Capture the cell that displays the provided text and extract its [x, y] central coordinate. 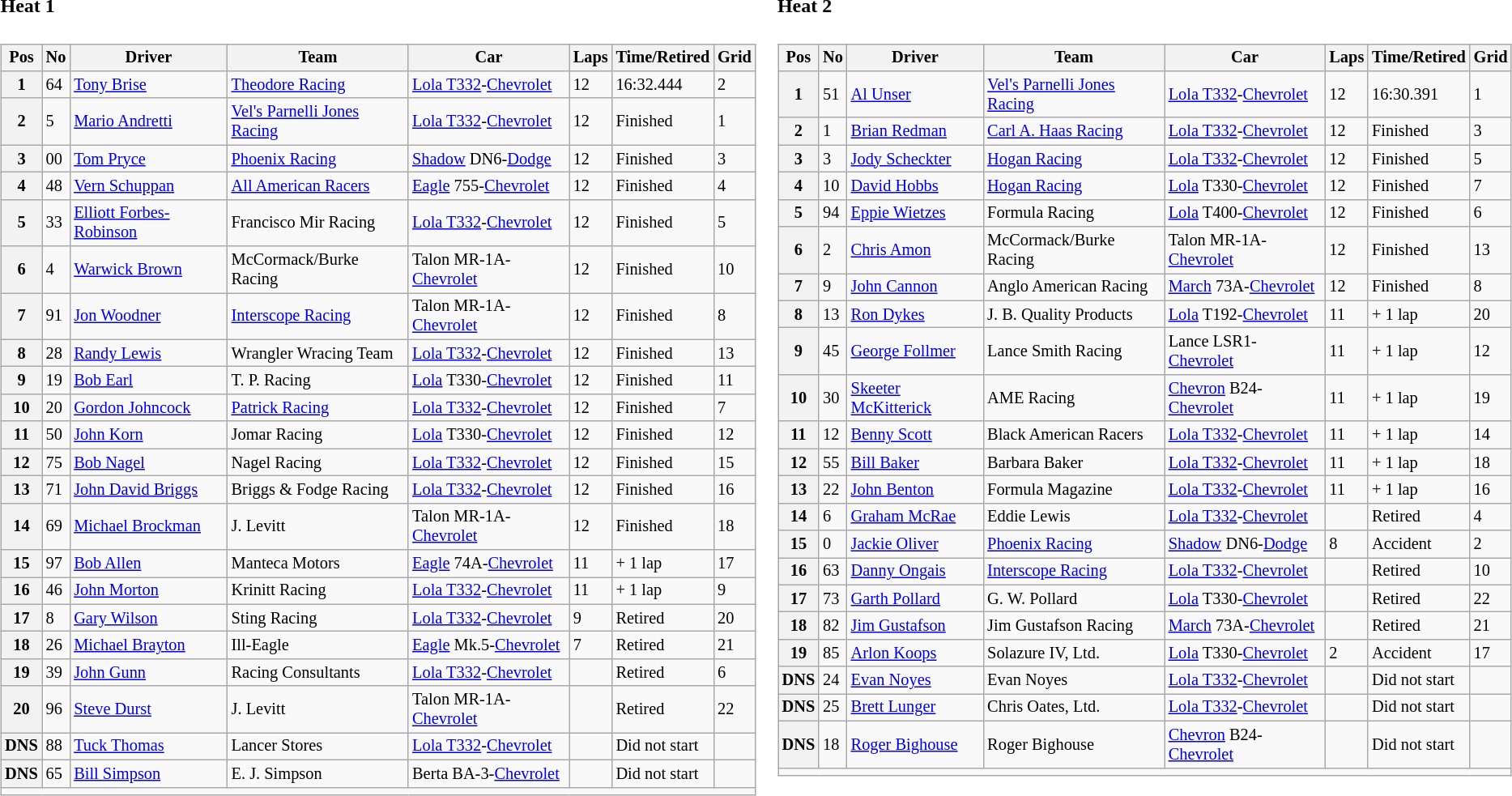
Jody Scheckter [915, 159]
88 [57, 747]
69 [57, 526]
Patrick Racing [318, 408]
25 [833, 708]
Lola T400-Chevrolet [1246, 213]
Briggs & Fodge Racing [318, 490]
Tuck Thomas [148, 747]
55 [833, 462]
96 [57, 709]
Benny Scott [915, 435]
33 [57, 223]
Barbara Baker [1074, 462]
39 [57, 673]
Brett Lunger [915, 708]
Racing Consultants [318, 673]
Graham McRae [915, 517]
Chris Oates, Ltd. [1074, 708]
Bob Earl [148, 381]
50 [57, 435]
Arlon Koops [915, 653]
Garth Pollard [915, 598]
26 [57, 645]
46 [57, 591]
T. P. Racing [318, 381]
Lance Smith Racing [1074, 351]
Sting Racing [318, 618]
Danny Ongais [915, 572]
Elliott Forbes-Robinson [148, 223]
Eagle 755-Chevrolet [489, 186]
John Cannon [915, 287]
Formula Magazine [1074, 490]
Lancer Stores [318, 747]
John Gunn [148, 673]
Bob Allen [148, 564]
Krinitt Racing [318, 591]
0 [833, 544]
Mario Andretti [148, 121]
Lance LSR1-Chevrolet [1246, 351]
Bill Simpson [148, 773]
John Korn [148, 435]
45 [833, 351]
Warwick Brown [148, 270]
Tom Pryce [148, 159]
AME Racing [1074, 398]
Francisco Mir Racing [318, 223]
Skeeter McKitterick [915, 398]
Carl A. Haas Racing [1074, 131]
97 [57, 564]
Black American Racers [1074, 435]
Michael Brayton [148, 645]
Berta BA-3-Chevrolet [489, 773]
24 [833, 680]
Jon Woodner [148, 317]
Tony Brise [148, 85]
John Morton [148, 591]
Gary Wilson [148, 618]
48 [57, 186]
Wrangler Wracing Team [318, 353]
Michael Brockman [148, 526]
J. B. Quality Products [1074, 314]
Jim Gustafson [915, 626]
85 [833, 653]
Vern Schuppan [148, 186]
63 [833, 572]
E. J. Simpson [318, 773]
John David Briggs [148, 490]
82 [833, 626]
Jim Gustafson Racing [1074, 626]
G. W. Pollard [1074, 598]
Anglo American Racing [1074, 287]
64 [57, 85]
Lola T192-Chevrolet [1246, 314]
Jackie Oliver [915, 544]
Solazure IV, Ltd. [1074, 653]
Al Unser [915, 95]
Manteca Motors [318, 564]
00 [57, 159]
All American Racers [318, 186]
Gordon Johncock [148, 408]
94 [833, 213]
51 [833, 95]
Bob Nagel [148, 462]
28 [57, 353]
Eagle 74A-Chevrolet [489, 564]
George Follmer [915, 351]
Eddie Lewis [1074, 517]
71 [57, 490]
Ron Dykes [915, 314]
16:30.391 [1419, 95]
30 [833, 398]
Nagel Racing [318, 462]
Jomar Racing [318, 435]
Ill-Eagle [318, 645]
Bill Baker [915, 462]
75 [57, 462]
John Benton [915, 490]
Eppie Wietzes [915, 213]
Chris Amon [915, 250]
Theodore Racing [318, 85]
Brian Redman [915, 131]
David Hobbs [915, 186]
73 [833, 598]
Steve Durst [148, 709]
Eagle Mk.5-Chevrolet [489, 645]
Formula Racing [1074, 213]
91 [57, 317]
16:32.444 [663, 85]
65 [57, 773]
Randy Lewis [148, 353]
